Output the (X, Y) coordinate of the center of the cell containing the given text.  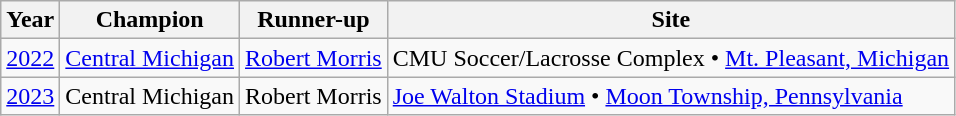
Year (30, 20)
2022 (30, 58)
Runner-up (314, 20)
Joe Walton Stadium • Moon Township, Pennsylvania (670, 96)
Champion (150, 20)
CMU Soccer/Lacrosse Complex • Mt. Pleasant, Michigan (670, 58)
2023 (30, 96)
Site (670, 20)
